Capture the cell that displays the provided text and extract its (x, y) central coordinate. 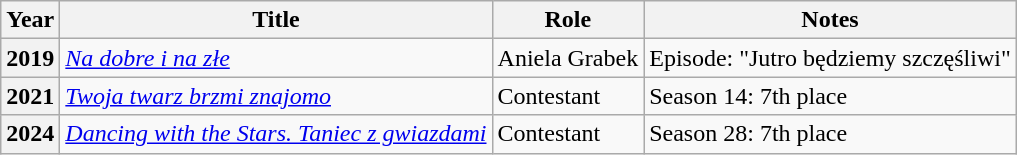
Episode: "Jutro będziemy szczęśliwi" (830, 58)
Twoja twarz brzmi znajomo (276, 96)
Season 28: 7th place (830, 134)
2021 (30, 96)
Aniela Grabek (568, 58)
Role (568, 20)
2024 (30, 134)
Na dobre i na złe (276, 58)
Dancing with the Stars. Taniec z gwiazdami (276, 134)
Year (30, 20)
Season 14: 7th place (830, 96)
Notes (830, 20)
2019 (30, 58)
Title (276, 20)
